Determine the (X, Y) coordinate at the center of the cell enclosing the given text.  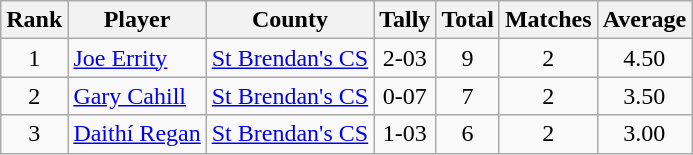
7 (468, 96)
3 (34, 134)
Gary Cahill (137, 96)
3.50 (644, 96)
3.00 (644, 134)
2-03 (405, 58)
County (290, 20)
9 (468, 58)
Matches (548, 20)
Average (644, 20)
Total (468, 20)
Joe Errity (137, 58)
Tally (405, 20)
1-03 (405, 134)
0-07 (405, 96)
4.50 (644, 58)
Player (137, 20)
6 (468, 134)
Rank (34, 20)
Daithí Regan (137, 134)
1 (34, 58)
